For the text-containing cell, return its midpoint in [X, Y] coordinate format. 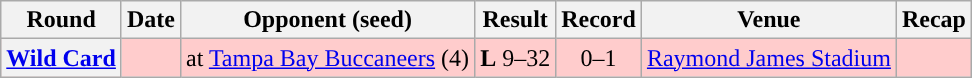
Round [62, 20]
Date [150, 20]
Record [599, 20]
Wild Card [62, 58]
Venue [768, 20]
Raymond James Stadium [768, 58]
0–1 [599, 58]
Recap [934, 20]
at Tampa Bay Buccaneers (4) [327, 58]
L 9–32 [516, 58]
Result [516, 20]
Opponent (seed) [327, 20]
